Pinpoint the cell where the given text exists, returning its [x, y] midpoint coordinate. 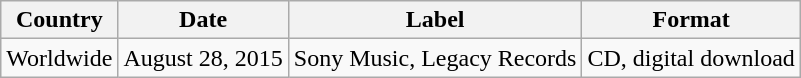
August 28, 2015 [203, 58]
Country [60, 20]
Date [203, 20]
Format [691, 20]
Worldwide [60, 58]
Label [435, 20]
CD, digital download [691, 58]
Sony Music, Legacy Records [435, 58]
